Search for the cell housing the specified text and yield its [x, y] center coordinate. 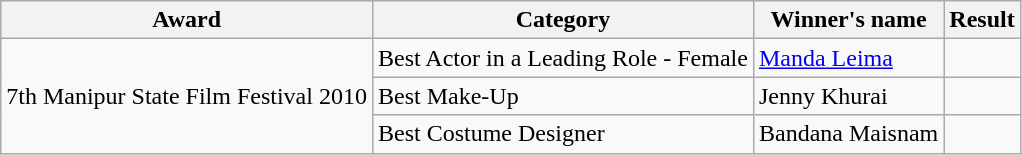
Category [562, 20]
7th Manipur State Film Festival 2010 [187, 96]
Best Costume Designer [562, 134]
Award [187, 20]
Bandana Maisnam [848, 134]
Jenny Khurai [848, 96]
Result [982, 20]
Manda Leima [848, 58]
Winner's name [848, 20]
Best Make-Up [562, 96]
Best Actor in a Leading Role - Female [562, 58]
